For the text-containing cell, return its midpoint in (X, Y) coordinate format. 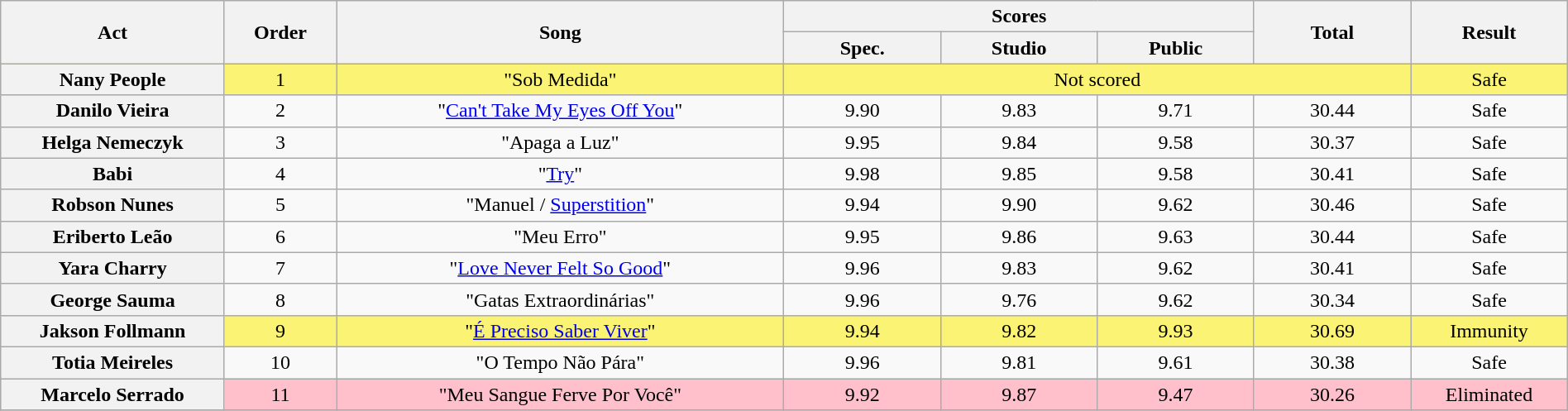
9.84 (1019, 142)
"Love Never Felt So Good" (561, 268)
9.76 (1019, 299)
30.38 (1331, 362)
Helga Nemeczyk (112, 142)
Not scored (1097, 79)
Public (1176, 48)
6 (280, 237)
"Apaga a Luz" (561, 142)
Studio (1019, 48)
9 (280, 331)
3 (280, 142)
Spec. (862, 48)
Act (112, 32)
Danilo Vieira (112, 111)
Marcelo Serrado (112, 394)
Eriberto Leão (112, 237)
11 (280, 394)
9.63 (1176, 237)
"Manuel / Superstition" (561, 205)
"Meu Sangue Ferve Por Você" (561, 394)
Order (280, 32)
"Gatas Extraordinárias" (561, 299)
10 (280, 362)
5 (280, 205)
30.37 (1331, 142)
9.47 (1176, 394)
"Sob Medida" (561, 79)
Robson Nunes (112, 205)
30.69 (1331, 331)
Eliminated (1489, 394)
9.81 (1019, 362)
Babi (112, 174)
30.46 (1331, 205)
"Can't Take My Eyes Off You" (561, 111)
Song (561, 32)
George Sauma (112, 299)
Immunity (1489, 331)
8 (280, 299)
Jakson Follmann (112, 331)
"É Preciso Saber Viver" (561, 331)
9.86 (1019, 237)
Scores (1019, 17)
30.26 (1331, 394)
1 (280, 79)
4 (280, 174)
9.93 (1176, 331)
2 (280, 111)
"O Tempo Não Pára" (561, 362)
Yara Charry (112, 268)
Result (1489, 32)
9.85 (1019, 174)
30.34 (1331, 299)
9.98 (862, 174)
9.71 (1176, 111)
Total (1331, 32)
Totia Meireles (112, 362)
"Try" (561, 174)
9.92 (862, 394)
"Meu Erro" (561, 237)
Nany People (112, 79)
9.87 (1019, 394)
7 (280, 268)
9.61 (1176, 362)
9.82 (1019, 331)
